Find where the given text appears and provide that cell's center as [X, Y] coordinate. 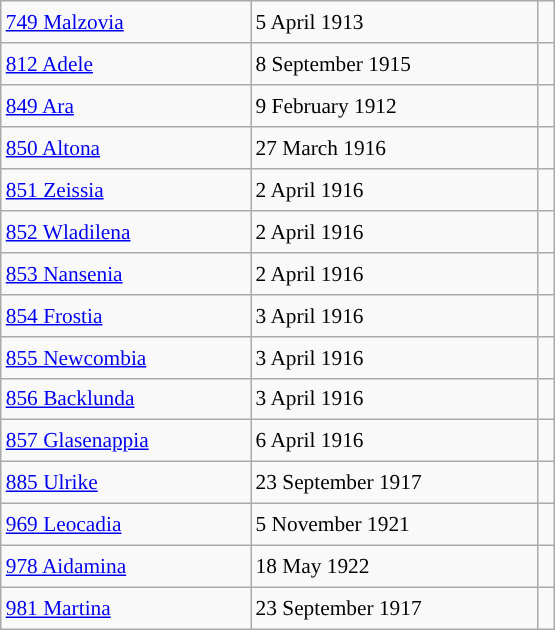
5 April 1913 [395, 22]
856 Backlunda [126, 399]
885 Ulrike [126, 483]
851 Zeissia [126, 190]
978 Aidamina [126, 567]
853 Nansenia [126, 273]
8 September 1915 [395, 64]
969 Leocadia [126, 525]
6 April 1916 [395, 441]
857 Glasenappia [126, 441]
850 Altona [126, 148]
852 Wladilena [126, 232]
18 May 1922 [395, 567]
855 Newcombia [126, 357]
749 Malzovia [126, 22]
849 Ara [126, 106]
854 Frostia [126, 315]
27 March 1916 [395, 148]
812 Adele [126, 64]
5 November 1921 [395, 525]
9 February 1912 [395, 106]
981 Martina [126, 608]
